Find where the given text appears and provide that cell's center as [X, Y] coordinate. 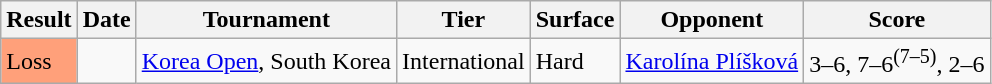
Date [106, 20]
Karolína Plíšková [712, 62]
Korea Open, South Korea [266, 62]
Result [39, 20]
Surface [575, 20]
Score [897, 20]
Tournament [266, 20]
3–6, 7–6(7–5), 2–6 [897, 62]
Hard [575, 62]
Tier [464, 20]
International [464, 62]
Loss [39, 62]
Opponent [712, 20]
